Extract the [X, Y] coordinate from the center of the cell holding the provided text.  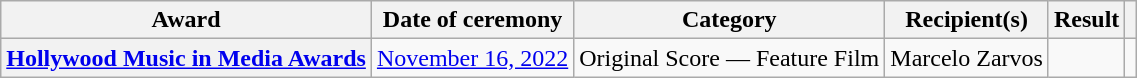
Recipient(s) [967, 20]
Result [1086, 20]
Marcelo Zarvos [967, 58]
November 16, 2022 [472, 58]
Category [730, 20]
Hollywood Music in Media Awards [186, 58]
Award [186, 20]
Original Score — Feature Film [730, 58]
Date of ceremony [472, 20]
